Provide the (X, Y) coordinate of the cell's center where the given text is located.  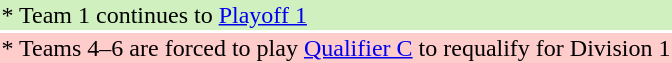
* Teams 4–6 are forced to play Qualifier C to requalify for Division 1 (336, 48)
* Team 1 continues to Playoff 1 (336, 15)
